Search for the cell housing the specified text and yield its [X, Y] center coordinate. 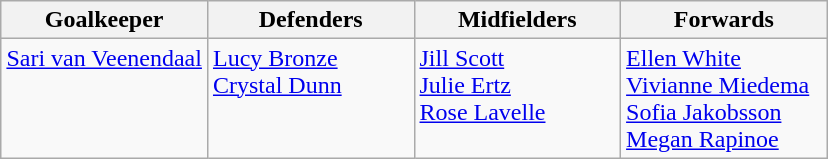
Forwards [724, 20]
Ellen White Vivianne Miedema Sofia Jakobsson Megan Rapinoe [724, 98]
Goalkeeper [104, 20]
Lucy Bronze Crystal Dunn [310, 98]
Sari van Veenendaal [104, 98]
Midfielders [518, 20]
Jill Scott Julie Ertz Rose Lavelle [518, 98]
Defenders [310, 20]
